Locate the cell with the specified text and output its (x, y) center coordinate. 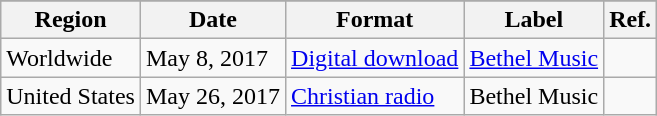
Christian radio (375, 96)
Worldwide (71, 58)
Digital download (375, 58)
United States (71, 96)
Date (212, 20)
Region (71, 20)
May 8, 2017 (212, 58)
Format (375, 20)
May 26, 2017 (212, 96)
Label (534, 20)
Ref. (630, 20)
